Locate the cell with the specified text and output its [X, Y] center coordinate. 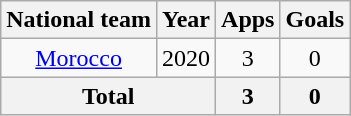
Year [186, 20]
2020 [186, 58]
National team [79, 20]
Total [108, 96]
Apps [248, 20]
Morocco [79, 58]
Goals [315, 20]
